Detect which cell encompasses the target text, then output its (X, Y) center coordinate. 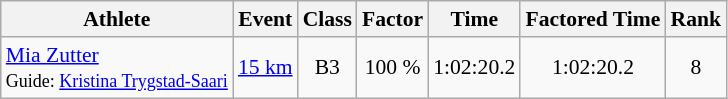
Rank (696, 19)
Time (474, 19)
Event (266, 19)
100 % (392, 68)
Mia ZutterGuide: Kristina Trygstad-Saari (117, 68)
8 (696, 68)
Factor (392, 19)
Athlete (117, 19)
Factored Time (592, 19)
B3 (328, 68)
Class (328, 19)
15 km (266, 68)
